Extract the (x, y) coordinate from the center of the cell holding the provided text.  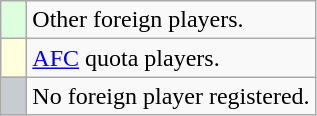
Other foreign players. (171, 20)
AFC quota players. (171, 58)
No foreign player registered. (171, 96)
